Determine the (x, y) coordinate at the center of the cell enclosing the given text.  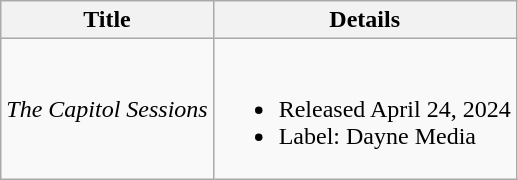
Title (107, 20)
Released April 24, 2024Label: Dayne Media (364, 109)
The Capitol Sessions (107, 109)
Details (364, 20)
